Capture the cell that displays the provided text and extract its (X, Y) central coordinate. 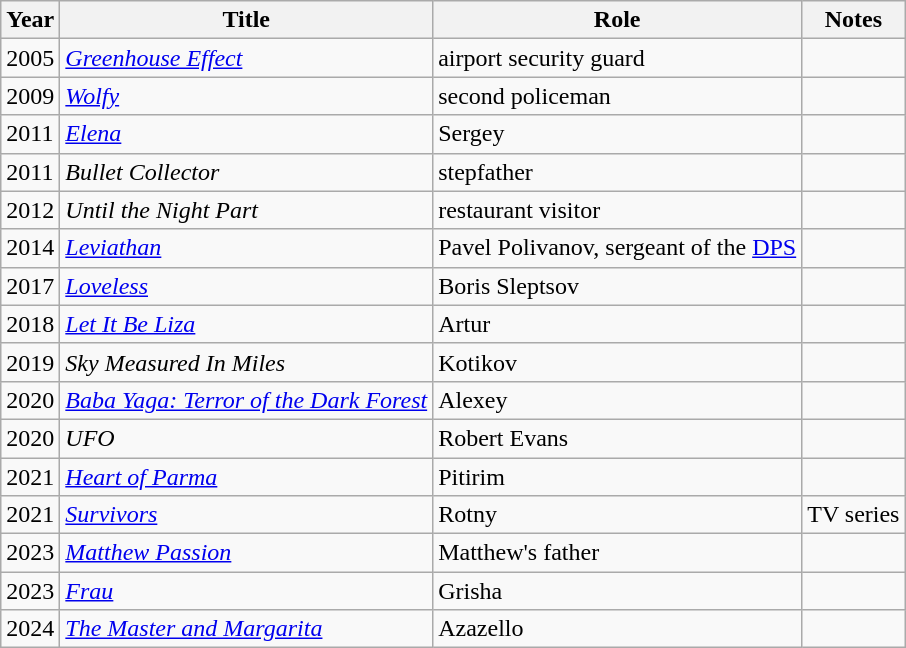
Matthew's father (618, 553)
Pitirim (618, 477)
Bullet Collector (246, 172)
Baba Yaga: Terror of the Dark Forest (246, 400)
The Master and Margarita (246, 629)
Artur (618, 324)
2019 (30, 362)
Grisha (618, 591)
airport security guard (618, 58)
Rotny (618, 515)
Let It Be Liza (246, 324)
Elena (246, 134)
Boris Sleptsov (618, 286)
Azazello (618, 629)
Alexey (618, 400)
Pavel Polivanov, sergeant of the DPS (618, 248)
Heart of Parma (246, 477)
Wolfy (246, 96)
2012 (30, 210)
Sergey (618, 134)
stepfather (618, 172)
Until the Night Part (246, 210)
Survivors (246, 515)
2018 (30, 324)
Kotikov (618, 362)
Greenhouse Effect (246, 58)
Year (30, 20)
UFO (246, 438)
Robert Evans (618, 438)
Notes (854, 20)
Role (618, 20)
restaurant visitor (618, 210)
Loveless (246, 286)
Matthew Passion (246, 553)
2024 (30, 629)
Sky Measured In Miles (246, 362)
Title (246, 20)
Leviathan (246, 248)
TV series (854, 515)
2009 (30, 96)
2014 (30, 248)
2005 (30, 58)
second policeman (618, 96)
2017 (30, 286)
Frau (246, 591)
